Provide the [X, Y] coordinate of the cell's center where the given text is located.  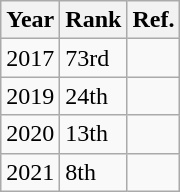
Year [30, 20]
2017 [30, 58]
2020 [30, 134]
Rank [94, 20]
13th [94, 134]
8th [94, 172]
73rd [94, 58]
Ref. [154, 20]
2019 [30, 96]
2021 [30, 172]
24th [94, 96]
